Return (X, Y) of the center of cell containing provided text 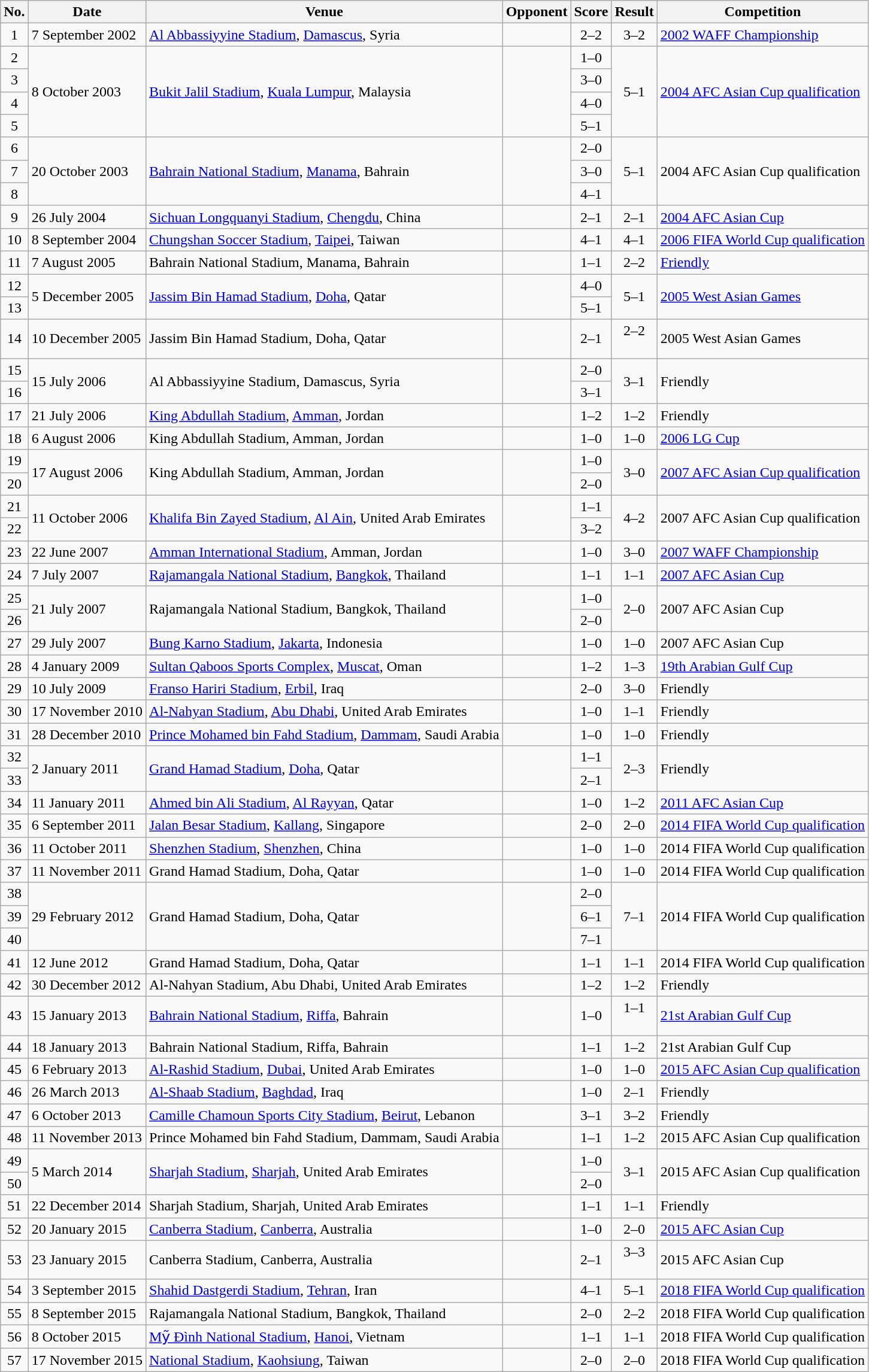
8 September 2015 (87, 1313)
4 (14, 103)
6 February 2013 (87, 1070)
7 July 2007 (87, 575)
17 November 2010 (87, 712)
6 August 2006 (87, 438)
21 July 2006 (87, 415)
20 October 2003 (87, 171)
16 (14, 393)
11 October 2006 (87, 518)
23 (14, 552)
6 (14, 148)
30 December 2012 (87, 985)
No. (14, 12)
31 (14, 734)
6 October 2013 (87, 1115)
39 (14, 916)
5 March 2014 (87, 1172)
Sultan Qaboos Sports Complex, Muscat, Oman (325, 666)
40 (14, 939)
12 (14, 286)
57 (14, 1360)
2006 LG Cup (762, 438)
7 September 2002 (87, 35)
52 (14, 1229)
Sichuan Longquanyi Stadium, Chengdu, China (325, 217)
Al-Shaab Stadium, Baghdad, Iraq (325, 1092)
Al-Rashid Stadium, Dubai, United Arab Emirates (325, 1070)
8 September 2004 (87, 239)
21 July 2007 (87, 609)
49 (14, 1161)
2002 WAFF Championship (762, 35)
4 January 2009 (87, 666)
Ahmed bin Ali Stadium, Al Rayyan, Qatar (325, 803)
32 (14, 757)
22 June 2007 (87, 552)
12 June 2012 (87, 962)
28 (14, 666)
Khalifa Bin Zayed Stadium, Al Ain, United Arab Emirates (325, 518)
7 (14, 171)
28 December 2010 (87, 734)
2007 WAFF Championship (762, 552)
Competition (762, 12)
2 January 2011 (87, 769)
42 (14, 985)
3 (14, 80)
15 January 2013 (87, 1015)
51 (14, 1206)
15 July 2006 (87, 381)
Jalan Besar Stadium, Kallang, Singapore (325, 825)
11 October 2011 (87, 848)
11 November 2011 (87, 871)
50 (14, 1183)
Amman International Stadium, Amman, Jordan (325, 552)
26 March 2013 (87, 1092)
17 November 2015 (87, 1360)
34 (14, 803)
1 (14, 35)
Bukit Jalil Stadium, Kuala Lumpur, Malaysia (325, 92)
7 August 2005 (87, 262)
53 (14, 1259)
33 (14, 780)
Bung Karno Stadium, Jakarta, Indonesia (325, 643)
26 (14, 620)
48 (14, 1138)
30 (14, 712)
54 (14, 1291)
Franso Hariri Stadium, Erbil, Iraq (325, 689)
8 October 2015 (87, 1337)
2–3 (634, 769)
8 October 2003 (87, 92)
19 (14, 461)
29 July 2007 (87, 643)
23 January 2015 (87, 1259)
56 (14, 1337)
National Stadium, Kaohsiung, Taiwan (325, 1360)
11 (14, 262)
46 (14, 1092)
43 (14, 1015)
20 (14, 484)
Score (591, 12)
10 July 2009 (87, 689)
Shenzhen Stadium, Shenzhen, China (325, 848)
17 August 2006 (87, 472)
36 (14, 848)
3–3 (634, 1259)
9 (14, 217)
5 (14, 126)
2006 FIFA World Cup qualification (762, 239)
2011 AFC Asian Cup (762, 803)
55 (14, 1313)
44 (14, 1047)
25 (14, 597)
Opponent (537, 12)
29 February 2012 (87, 916)
4–2 (634, 518)
37 (14, 871)
21 (14, 506)
8 (14, 194)
24 (14, 575)
Camille Chamoun Sports City Stadium, Beirut, Lebanon (325, 1115)
18 (14, 438)
20 January 2015 (87, 1229)
Shahid Dastgerdi Stadium, Tehran, Iran (325, 1291)
38 (14, 894)
27 (14, 643)
Mỹ Đình National Stadium, Hanoi, Vietnam (325, 1337)
35 (14, 825)
6 September 2011 (87, 825)
6–1 (591, 916)
41 (14, 962)
17 (14, 415)
Result (634, 12)
18 January 2013 (87, 1047)
45 (14, 1070)
10 (14, 239)
14 (14, 339)
22 December 2014 (87, 1206)
11 January 2011 (87, 803)
2 (14, 57)
3 September 2015 (87, 1291)
22 (14, 529)
29 (14, 689)
11 November 2013 (87, 1138)
13 (14, 308)
5 December 2005 (87, 297)
Date (87, 12)
19th Arabian Gulf Cup (762, 666)
15 (14, 370)
10 December 2005 (87, 339)
Venue (325, 12)
Chungshan Soccer Stadium, Taipei, Taiwan (325, 239)
2004 AFC Asian Cup (762, 217)
26 July 2004 (87, 217)
47 (14, 1115)
1–3 (634, 666)
